Provide the [X, Y] coordinate of the cell's center where the given text is located.  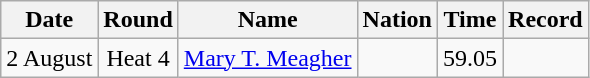
2 August [50, 58]
Date [50, 20]
Round [138, 20]
Mary T. Meagher [268, 58]
Name [268, 20]
59.05 [470, 58]
Time [470, 20]
Record [546, 20]
Nation [397, 20]
Heat 4 [138, 58]
